Pinpoint the cell where the given text exists, returning its [X, Y] midpoint coordinate. 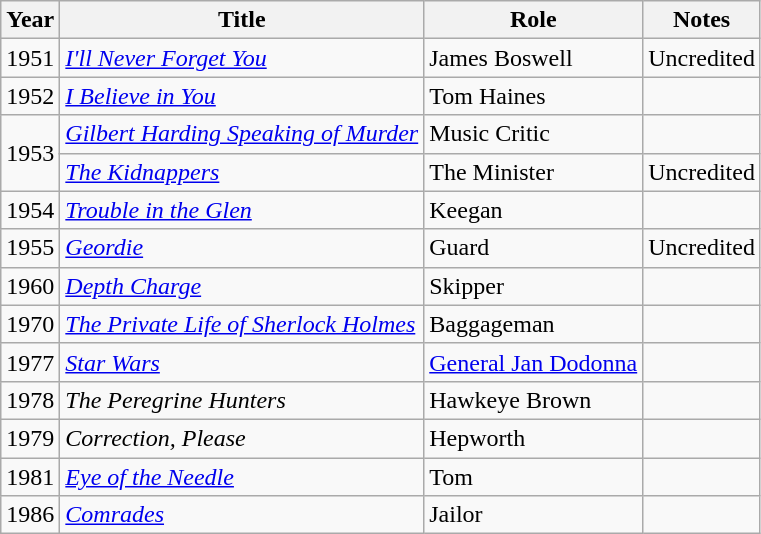
Role [534, 20]
1955 [30, 248]
Music Critic [534, 134]
Gilbert Harding Speaking of Murder [242, 134]
The Minister [534, 172]
Guard [534, 248]
1978 [30, 400]
Hawkeye Brown [534, 400]
The Kidnappers [242, 172]
The Peregrine Hunters [242, 400]
Baggageman [534, 324]
The Private Life of Sherlock Holmes [242, 324]
1981 [30, 477]
Jailor [534, 515]
1953 [30, 153]
Correction, Please [242, 438]
Trouble in the Glen [242, 210]
1979 [30, 438]
James Boswell [534, 58]
1977 [30, 362]
Skipper [534, 286]
1970 [30, 324]
Keegan [534, 210]
Tom Haines [534, 96]
Notes [702, 20]
Star Wars [242, 362]
1952 [30, 96]
I'll Never Forget You [242, 58]
Eye of the Needle [242, 477]
Geordie [242, 248]
Title [242, 20]
Tom [534, 477]
I Believe in You [242, 96]
Hepworth [534, 438]
1960 [30, 286]
1951 [30, 58]
General Jan Dodonna [534, 362]
1954 [30, 210]
Comrades [242, 515]
Depth Charge [242, 286]
Year [30, 20]
1986 [30, 515]
